Pinpoint the cell where the given text exists, returning its (x, y) midpoint coordinate. 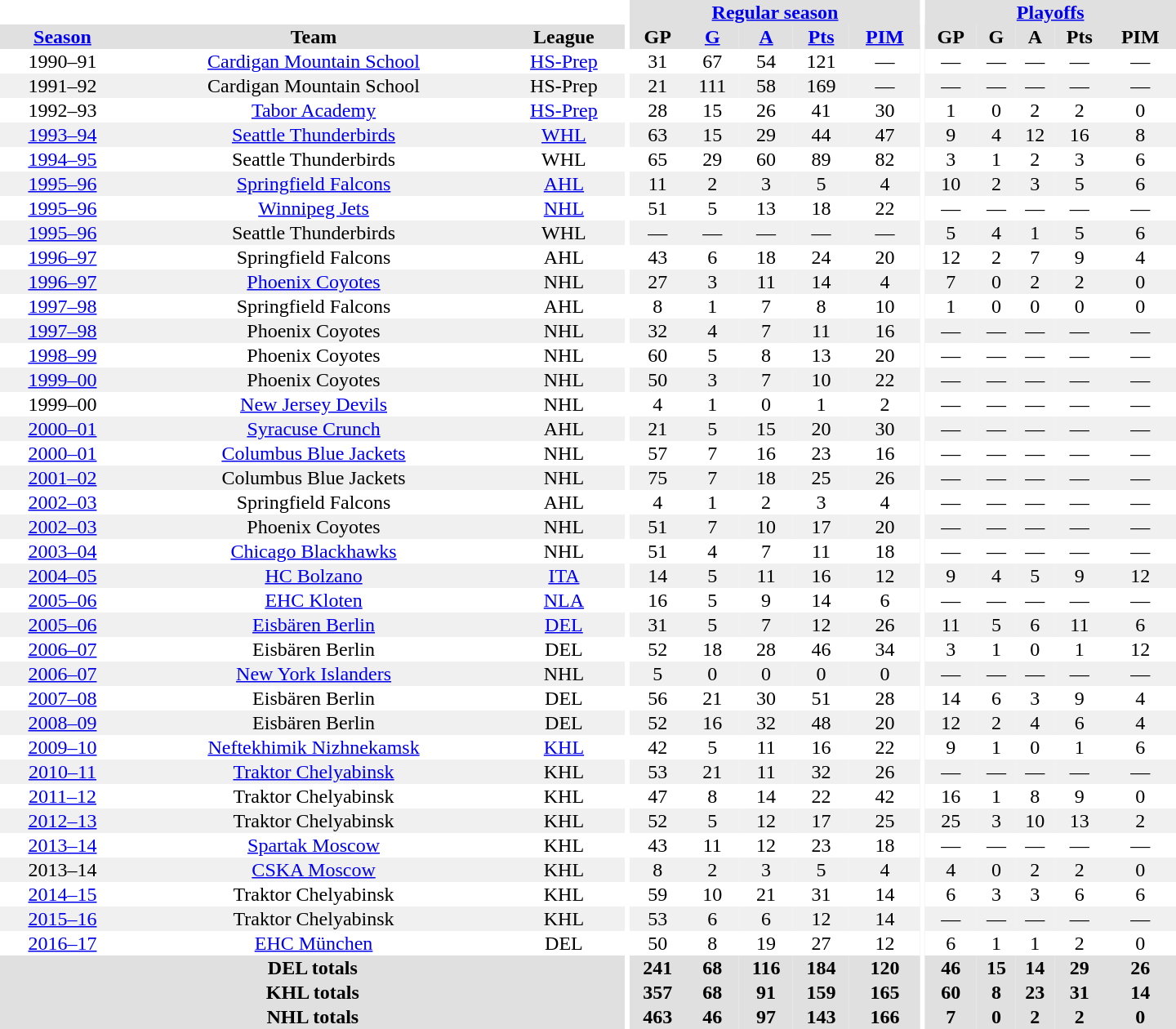
NHL totals (313, 1017)
EHC München (314, 943)
44 (822, 135)
2008–09 (62, 723)
1998–99 (62, 355)
97 (766, 1017)
EHC Kloten (314, 600)
165 (885, 992)
Spartak Moscow (314, 845)
241 (658, 968)
1993–94 (62, 135)
111 (712, 86)
1994–95 (62, 159)
2011–12 (62, 796)
NLA (563, 600)
Chicago Blackhawks (314, 551)
2015–16 (62, 919)
121 (822, 61)
Neftekhimik Nizhnekamsk (314, 747)
120 (885, 968)
1992–93 (62, 110)
169 (822, 86)
New Jersey Devils (314, 404)
34 (885, 649)
League (563, 37)
56 (658, 698)
89 (822, 159)
1990–91 (62, 61)
54 (766, 61)
41 (822, 110)
166 (885, 1017)
63 (658, 135)
143 (822, 1017)
67 (712, 61)
48 (822, 723)
2003–04 (62, 551)
57 (658, 453)
82 (885, 159)
KHL totals (313, 992)
New York Islanders (314, 674)
19 (766, 943)
Syracuse Crunch (314, 429)
2007–08 (62, 698)
DEL totals (313, 968)
58 (766, 86)
Team (314, 37)
2004–05 (62, 576)
75 (658, 478)
463 (658, 1017)
2009–10 (62, 747)
2010–11 (62, 772)
CSKA Moscow (314, 870)
HC Bolzano (314, 576)
91 (766, 992)
Winnipeg Jets (314, 208)
59 (658, 894)
Season (62, 37)
ITA (563, 576)
Playoffs (1050, 12)
159 (822, 992)
2014–15 (62, 894)
2012–13 (62, 821)
Tabor Academy (314, 110)
357 (658, 992)
65 (658, 159)
2001–02 (62, 478)
24 (822, 257)
184 (822, 968)
116 (766, 968)
Regular season (775, 12)
2016–17 (62, 943)
1991–92 (62, 86)
